Detect which cell encompasses the target text, then output its [X, Y] center coordinate. 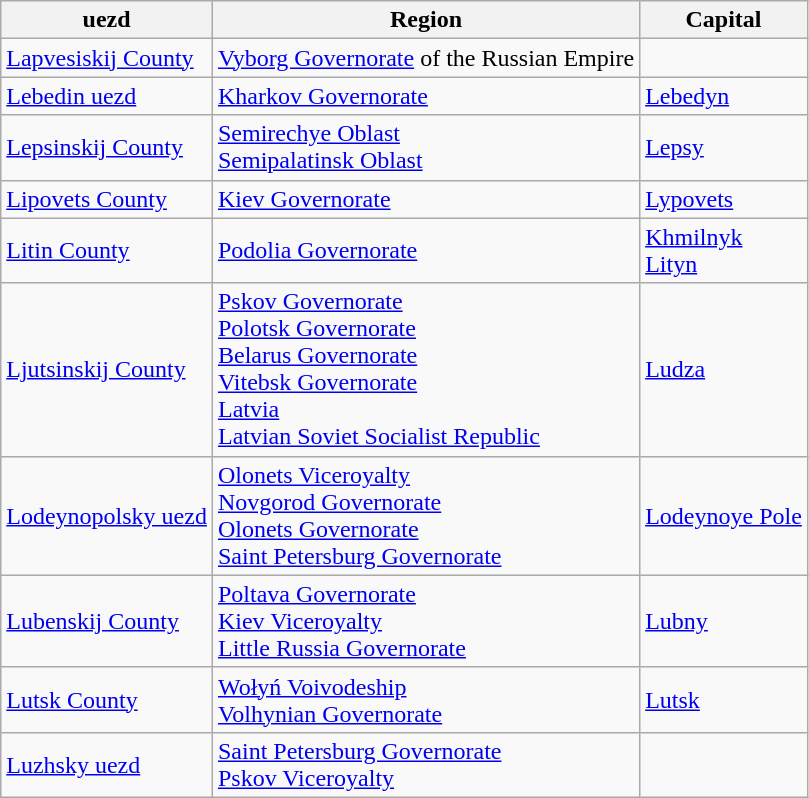
Wołyń VoivodeshipVolhynian Governorate [426, 700]
Luzhsky uezd [107, 764]
Lebedyn [724, 96]
Lypovets [724, 199]
Lodeynopolsky uezd [107, 516]
Lapvesiskij County [107, 58]
Lutsk [724, 700]
Lepsinskij County [107, 148]
Lutsk County [107, 700]
Ludza [724, 370]
Podolia Governorate [426, 250]
Saint Petersburg GovernoratePskov Viceroyalty [426, 764]
KhmilnykLityn [724, 250]
Lebedin uezd [107, 96]
Semirechye OblastSemipalatinsk Oblast [426, 148]
Ljutsinskij County [107, 370]
Kharkov Governorate [426, 96]
Vyborg Governorate of the Russian Empire [426, 58]
Region [426, 20]
Olonets ViceroyaltyNovgorod GovernorateOlonets GovernorateSaint Petersburg Governorate [426, 516]
Capital [724, 20]
Poltava GovernorateKiev ViceroyaltyLittle Russia Governorate [426, 621]
uezd [107, 20]
Pskov GovernoratePolotsk GovernorateBelarus GovernorateVitebsk GovernorateLatviaLatvian Soviet Socialist Republic [426, 370]
Lodeynoye Pole [724, 516]
Litin County [107, 250]
Lubenskij County [107, 621]
Kiev Governorate [426, 199]
Lepsy [724, 148]
Lipovets County [107, 199]
Lubny [724, 621]
